Determine the (x, y) coordinate at the center of the cell enclosing the given text.  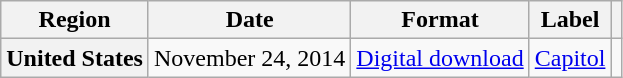
Date (249, 20)
Region (75, 20)
November 24, 2014 (249, 58)
Label (570, 20)
Digital download (440, 58)
United States (75, 58)
Format (440, 20)
Capitol (570, 58)
